Extract the (x, y) coordinate from the center of the cell holding the provided text.  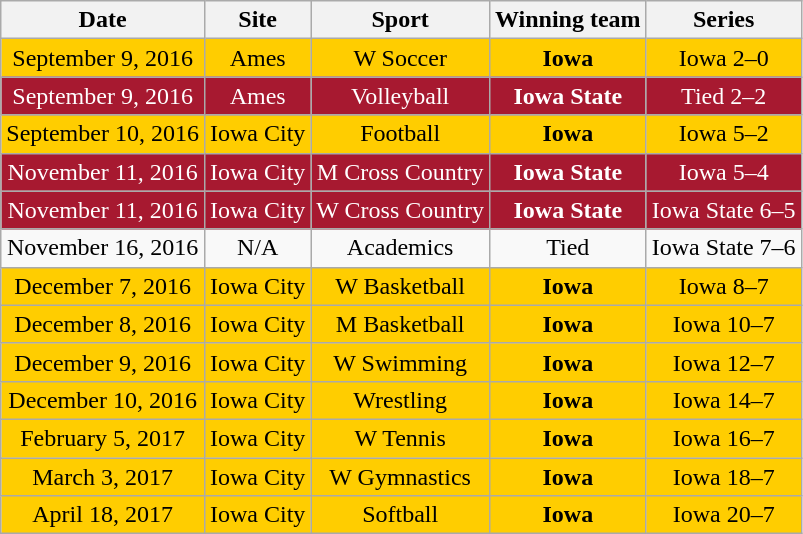
Football (400, 134)
Iowa State 6–5 (724, 210)
W Swimming (400, 362)
December 10, 2016 (103, 400)
Iowa 12–7 (724, 362)
Winning team (568, 20)
Iowa 16–7 (724, 438)
Iowa 10–7 (724, 324)
Tied (568, 248)
Softball (400, 515)
Iowa 18–7 (724, 477)
Iowa State 7–6 (724, 248)
Wrestling (400, 400)
November 16, 2016 (103, 248)
Sport (400, 20)
December 7, 2016 (103, 286)
Tied 2–2 (724, 96)
December 8, 2016 (103, 324)
April 18, 2017 (103, 515)
W Gymnastics (400, 477)
December 9, 2016 (103, 362)
Series (724, 20)
September 10, 2016 (103, 134)
W Basketball (400, 286)
February 5, 2017 (103, 438)
Academics (400, 248)
N/A (257, 248)
Iowa 5–2 (724, 134)
M Cross Country (400, 172)
Iowa 2–0 (724, 58)
Iowa 8–7 (724, 286)
M Basketball (400, 324)
March 3, 2017 (103, 477)
Date (103, 20)
Iowa 20–7 (724, 515)
W Soccer (400, 58)
Site (257, 20)
Iowa 14–7 (724, 400)
Volleyball (400, 96)
W Cross Country (400, 210)
Iowa 5–4 (724, 172)
W Tennis (400, 438)
